Search for the cell housing the specified text and yield its (x, y) center coordinate. 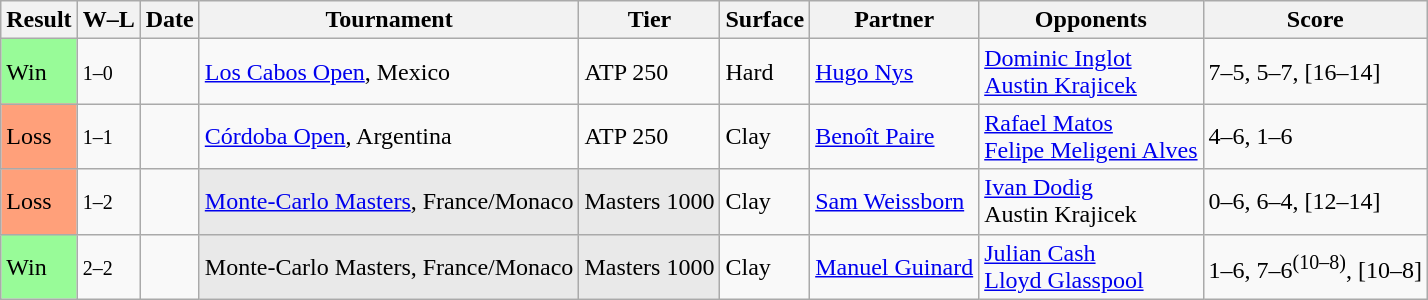
Surface (765, 20)
Los Cabos Open, Mexico (389, 72)
Julian Cash Lloyd Glasspool (1091, 266)
Result (39, 20)
Score (1315, 20)
1–0 (108, 72)
7–5, 5–7, [16–14] (1315, 72)
Benoît Paire (894, 136)
Ivan Dodig Austin Krajicek (1091, 202)
Dominic Inglot Austin Krajicek (1091, 72)
Rafael Matos Felipe Meligeni Alves (1091, 136)
Hard (765, 72)
1–6, 7–6(10–8), [10–8] (1315, 266)
Manuel Guinard (894, 266)
Tier (650, 20)
Córdoba Open, Argentina (389, 136)
W–L (108, 20)
Partner (894, 20)
Date (170, 20)
Opponents (1091, 20)
Hugo Nys (894, 72)
1–1 (108, 136)
Sam Weissborn (894, 202)
4–6, 1–6 (1315, 136)
2–2 (108, 266)
1–2 (108, 202)
Tournament (389, 20)
0–6, 6–4, [12–14] (1315, 202)
